Determine the [x, y] coordinate at the center of the cell enclosing the given text.  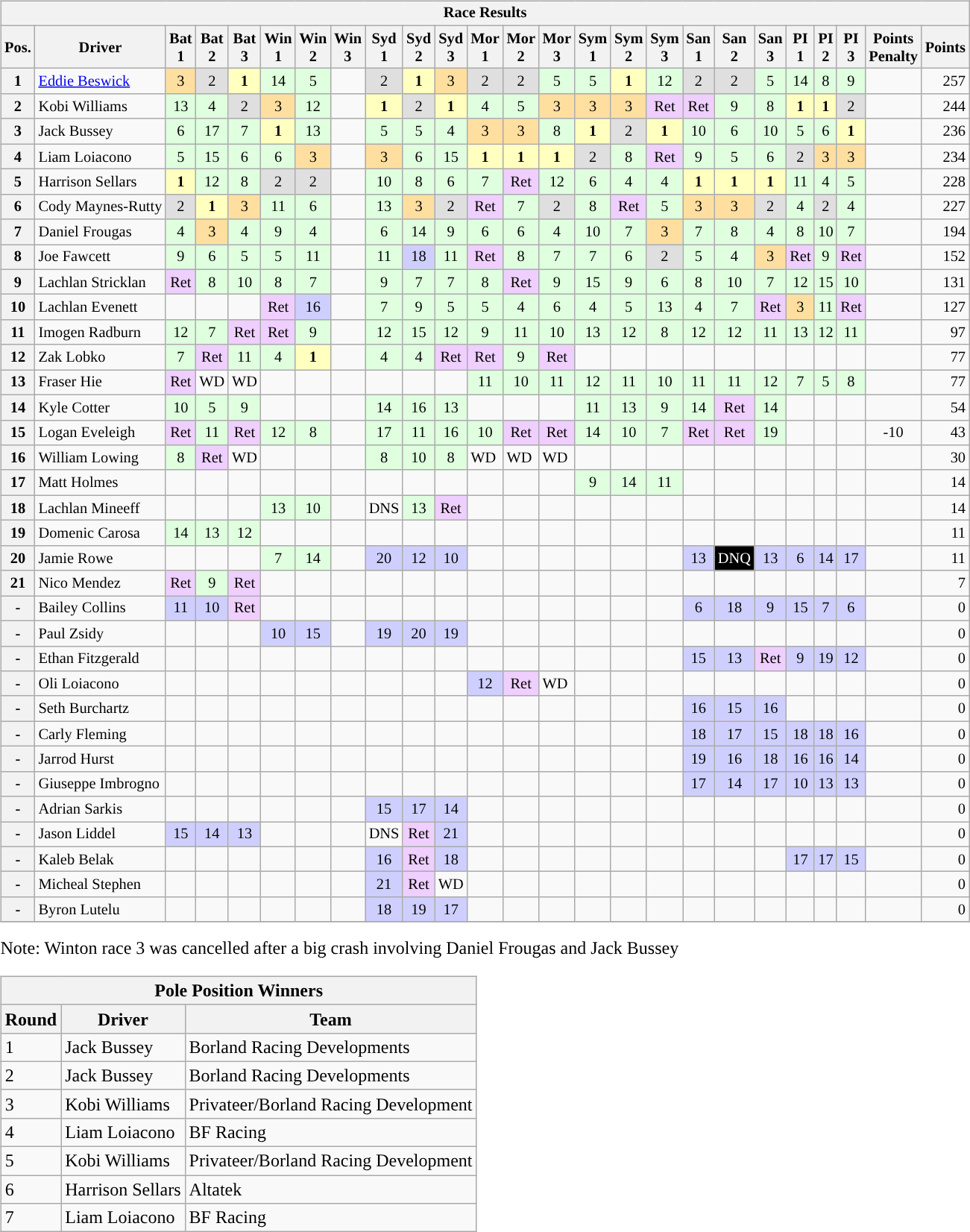
Joe Fawcett [101, 257]
Pos. [18, 47]
San3 [771, 47]
Race Results [485, 13]
Kyle Cotter [101, 407]
Team [331, 1019]
Bat3 [245, 47]
DNQ [734, 558]
Carly Fleming [101, 734]
Mor1 [485, 47]
Giuseppe Imbrogno [101, 784]
PI1 [800, 47]
Syd1 [384, 47]
Win1 [279, 47]
Byron Lutelu [101, 910]
Jamie Rowe [101, 558]
131 [945, 282]
Lachlan Mineeff [101, 508]
Cody Maynes-Rutty [101, 207]
Points [945, 47]
Kaleb Belak [101, 859]
Micheal Stephen [101, 884]
Sym2 [629, 47]
Bat1 [180, 47]
Lachlan Stricklan [101, 282]
Sym3 [664, 47]
Paul Zsidy [101, 633]
194 [945, 232]
Logan Eveleigh [101, 433]
Daniel Frougas [101, 232]
Zak Lobko [101, 357]
Bat2 [212, 47]
Jarrod Hurst [101, 759]
Win2 [313, 47]
234 [945, 157]
127 [945, 307]
244 [945, 107]
William Lowing [101, 458]
Syd2 [419, 47]
Fraser Hie [101, 383]
Jason Liddel [101, 835]
257 [945, 81]
Syd3 [451, 47]
236 [945, 131]
54 [945, 407]
97 [945, 333]
43 [945, 433]
227 [945, 207]
Win3 [347, 47]
Altatek [331, 1189]
Mor3 [557, 47]
Round [31, 1019]
Mor2 [521, 47]
San2 [734, 47]
228 [945, 182]
Lachlan Evenett [101, 307]
Seth Burchartz [101, 708]
Pole Position Winners [239, 990]
PointsPenalty [893, 47]
Sym1 [593, 47]
San1 [699, 47]
PI2 [825, 47]
Adrian Sarkis [101, 809]
Eddie Beswick [101, 81]
Domenic Carosa [101, 533]
30 [945, 458]
Bailey Collins [101, 609]
Oli Loiacono [101, 684]
PI3 [851, 47]
Ethan Fitzgerald [101, 659]
152 [945, 257]
-10 [893, 433]
Matt Holmes [101, 483]
Imogen Radburn [101, 333]
Nico Mendez [101, 583]
